Extract the (x, y) coordinate from the center of the cell holding the provided text.  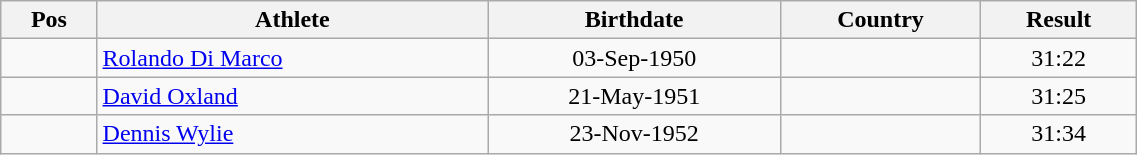
Result (1058, 20)
Rolando Di Marco (292, 58)
23-Nov-1952 (634, 134)
31:22 (1058, 58)
31:34 (1058, 134)
31:25 (1058, 96)
Pos (49, 20)
Athlete (292, 20)
Dennis Wylie (292, 134)
03-Sep-1950 (634, 58)
21-May-1951 (634, 96)
Country (881, 20)
David Oxland (292, 96)
Birthdate (634, 20)
